Scan for the cell matching the given text and deliver its [x, y] coordinate at center. 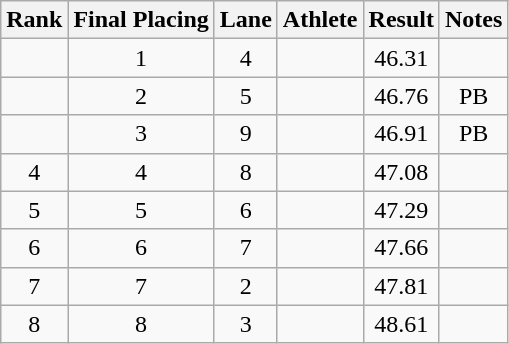
Final Placing [141, 20]
47.81 [401, 286]
48.61 [401, 324]
Notes [473, 20]
46.76 [401, 96]
1 [141, 58]
47.66 [401, 248]
46.91 [401, 134]
47.08 [401, 172]
46.31 [401, 58]
47.29 [401, 210]
Result [401, 20]
Lane [246, 20]
9 [246, 134]
Rank [34, 20]
Athlete [320, 20]
